Identify which cell holds the provided text, then report its [x, y] central coordinate. 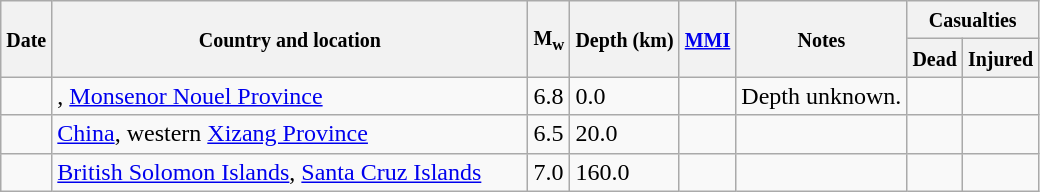
British Solomon Islands, Santa Cruz Islands [290, 172]
Mw [549, 39]
Dead [935, 58]
0.0 [624, 96]
Country and location [290, 39]
MMI [708, 39]
Date [26, 39]
China, western Xizang Province [290, 134]
Depth unknown. [822, 96]
Notes [822, 39]
Injured [1000, 58]
160.0 [624, 172]
6.5 [549, 134]
Depth (km) [624, 39]
6.8 [549, 96]
, Monsenor Nouel Province [290, 96]
Casualties [973, 20]
7.0 [549, 172]
20.0 [624, 134]
